Determine the (x, y) coordinate at the center of the cell enclosing the given text.  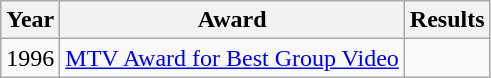
Award (232, 20)
MTV Award for Best Group Video (232, 58)
Year (30, 20)
Results (447, 20)
1996 (30, 58)
